Extract the [X, Y] coordinate from the center of the cell holding the provided text.  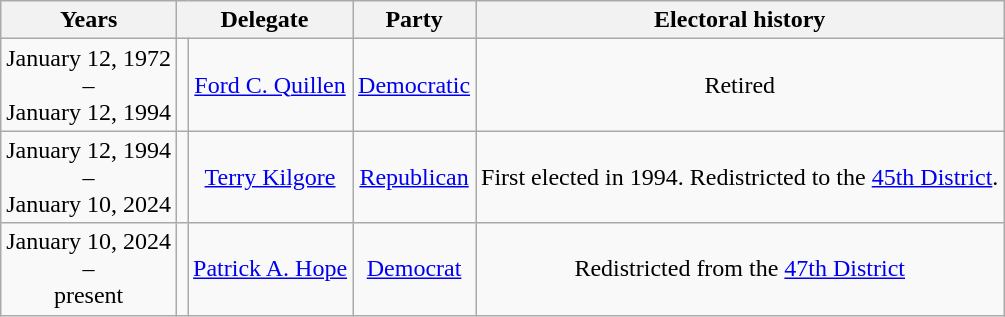
Retired [740, 85]
Democratic [414, 85]
January 10, 2024–present [89, 269]
Electoral history [740, 20]
Patrick A. Hope [270, 269]
Years [89, 20]
Terry Kilgore [270, 177]
January 12, 1972–January 12, 1994 [89, 85]
Redistricted from the 47th District [740, 269]
Ford C. Quillen [270, 85]
First elected in 1994. Redistricted to the 45th District. [740, 177]
Party [414, 20]
Republican [414, 177]
January 12, 1994–January 10, 2024 [89, 177]
Delegate [264, 20]
Democrat [414, 269]
